Capture the cell that displays the provided text and extract its [X, Y] central coordinate. 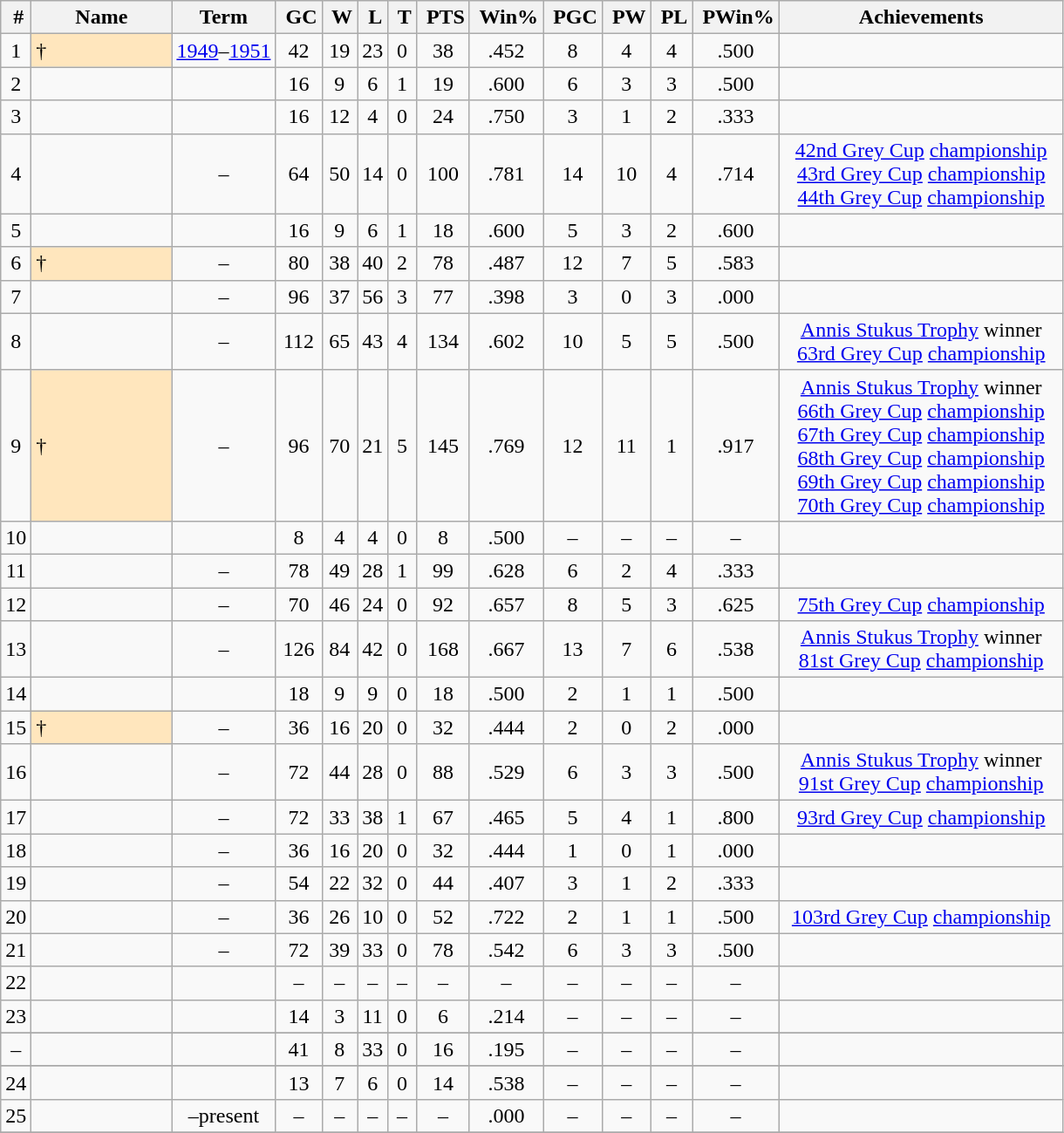
103rd Grey Cup championship [921, 917]
.465 [506, 817]
.657 [506, 604]
.714 [736, 174]
L [373, 17]
126 [298, 649]
92 [443, 604]
93rd Grey Cup championship [921, 817]
.667 [506, 649]
.722 [506, 917]
PW [626, 17]
.583 [736, 263]
75th Grey Cup championship [921, 604]
Annis Stukus Trophy winner63rd Grey Cup championship [921, 342]
25 [16, 1116]
26 [340, 917]
.407 [506, 884]
37 [340, 297]
46 [340, 604]
41 [298, 1049]
.452 [506, 51]
PWin% [736, 17]
.398 [506, 297]
PTS [443, 17]
GC [298, 17]
.214 [506, 1016]
.487 [506, 263]
39 [340, 950]
PL [672, 17]
1949–1951 [223, 51]
.625 [736, 604]
43 [373, 342]
17 [16, 817]
145 [443, 445]
.529 [506, 773]
112 [298, 342]
.917 [736, 445]
42nd Grey Cup championship43rd Grey Cup championship44th Grey Cup championship [921, 174]
56 [373, 297]
–present [223, 1116]
84 [340, 649]
Win% [506, 17]
Annis Stukus Trophy winner81st Grey Cup championship [921, 649]
.628 [506, 570]
49 [340, 570]
# [16, 17]
100 [443, 174]
40 [373, 263]
134 [443, 342]
80 [298, 263]
65 [340, 342]
.602 [506, 342]
88 [443, 773]
.750 [506, 117]
.542 [506, 950]
77 [443, 297]
W [340, 17]
54 [298, 884]
.800 [736, 817]
PGC [573, 17]
168 [443, 649]
Achievements [921, 17]
99 [443, 570]
50 [340, 174]
15 [16, 727]
T [403, 17]
.781 [506, 174]
52 [443, 917]
.195 [506, 1049]
Term [223, 17]
Annis Stukus Trophy winner91st Grey Cup championship [921, 773]
Name [101, 17]
67 [443, 817]
64 [298, 174]
.769 [506, 445]
